Pinpoint the cell where the given text exists, returning its (X, Y) midpoint coordinate. 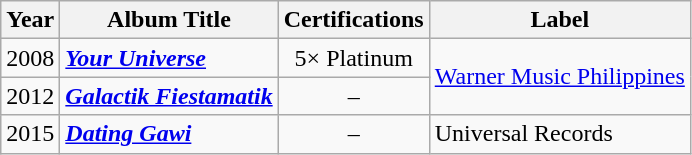
Galactik Fiestamatik (169, 96)
2008 (30, 58)
Year (30, 20)
Album Title (169, 20)
Label (560, 20)
Warner Music Philippines (560, 77)
Universal Records (560, 134)
2015 (30, 134)
Certifications (354, 20)
2012 (30, 96)
Dating Gawi (169, 134)
Your Universe (169, 58)
5× Platinum (354, 58)
